Provide the (X, Y) coordinate of the cell's center where the given text is located.  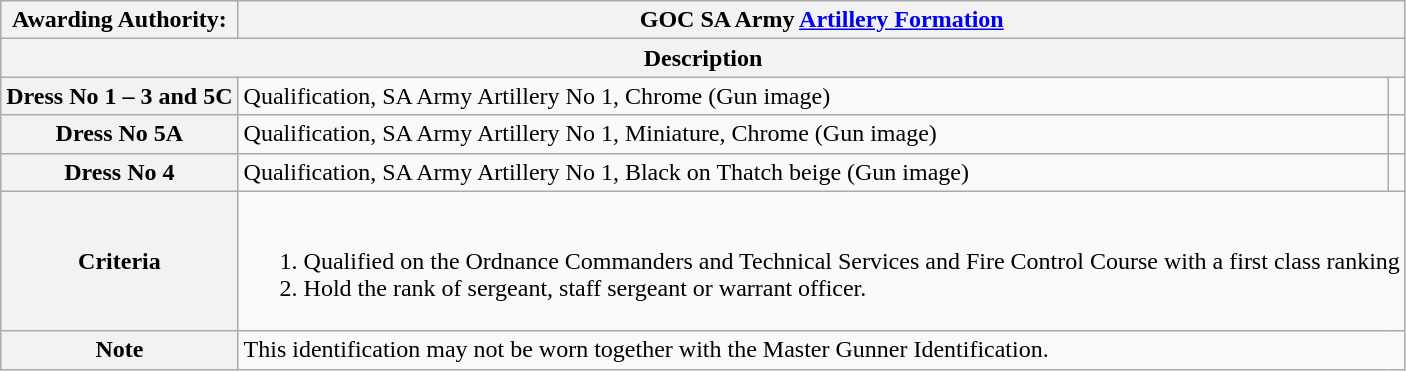
Dress No 4 (120, 172)
Criteria (120, 261)
Qualification, SA Army Artillery No 1, Black on Thatch beige (Gun image) (813, 172)
Dress No 5A (120, 134)
This identification may not be worn together with the Master Gunner Identification. (822, 350)
Dress No 1 – 3 and 5C (120, 96)
Awarding Authority: (120, 20)
Qualification, SA Army Artillery No 1, Miniature, Chrome (Gun image) (813, 134)
Description (704, 58)
Qualification, SA Army Artillery No 1, Chrome (Gun image) (813, 96)
GOC SA Army Artillery Formation (822, 20)
Note (120, 350)
